Output the (X, Y) coordinate of the center of the cell containing the given text.  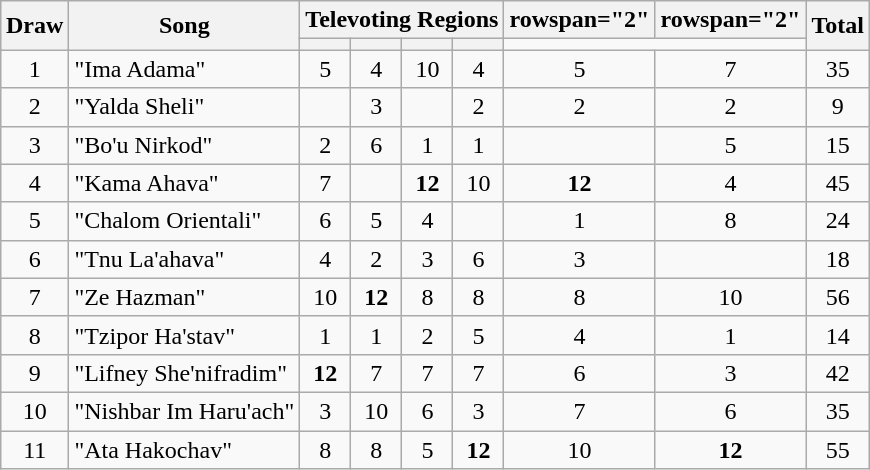
"Tnu La'ahava" (184, 259)
15 (838, 145)
"Nishbar Im Haru'ach" (184, 411)
11 (34, 449)
55 (838, 449)
42 (838, 373)
"Chalom Orientali" (184, 221)
Televoting Regions (402, 20)
24 (838, 221)
Total (838, 26)
Song (184, 26)
45 (838, 183)
"Yalda Sheli" (184, 107)
Draw (34, 26)
56 (838, 297)
"Ata Hakochav" (184, 449)
14 (838, 335)
"Ima Adama" (184, 69)
"Ze Hazman" (184, 297)
"Bo'u Nirkod" (184, 145)
"Kama Ahava" (184, 183)
"Tzipor Ha'stav" (184, 335)
"Lifney She'nifradim" (184, 373)
18 (838, 259)
